Extract the [x, y] coordinate from the center of the cell holding the provided text.  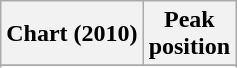
Chart (2010) [72, 34]
Peakposition [189, 34]
